Pinpoint the cell where the given text exists, returning its (x, y) midpoint coordinate. 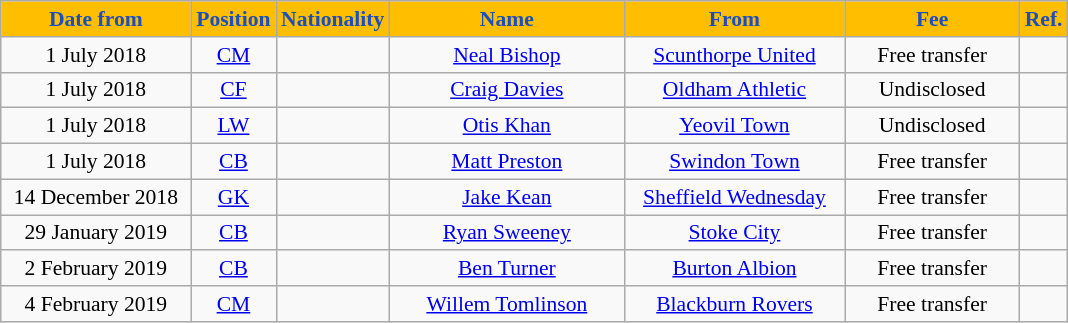
Blackburn Rovers (734, 304)
Yeovil Town (734, 126)
2 February 2019 (96, 269)
Jake Kean (506, 197)
4 February 2019 (96, 304)
29 January 2019 (96, 233)
Ryan Sweeney (506, 233)
Swindon Town (734, 162)
Fee (932, 19)
Craig Davies (506, 90)
Nationality (332, 19)
From (734, 19)
Name (506, 19)
Neal Bishop (506, 55)
Matt Preston (506, 162)
CF (234, 90)
Stoke City (734, 233)
Ben Turner (506, 269)
Position (234, 19)
Scunthorpe United (734, 55)
Otis Khan (506, 126)
Oldham Athletic (734, 90)
LW (234, 126)
Sheffield Wednesday (734, 197)
14 December 2018 (96, 197)
Willem Tomlinson (506, 304)
Ref. (1044, 19)
Date from (96, 19)
Burton Albion (734, 269)
GK (234, 197)
